Extract the (X, Y) coordinate from the center of the cell holding the provided text.  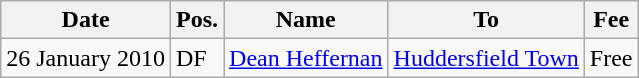
DF (196, 58)
Pos. (196, 20)
Date (86, 20)
Free (611, 58)
Huddersfield Town (486, 58)
Dean Heffernan (306, 58)
To (486, 20)
26 January 2010 (86, 58)
Name (306, 20)
Fee (611, 20)
